Provide the [X, Y] coordinate of the cell's center where the given text is located.  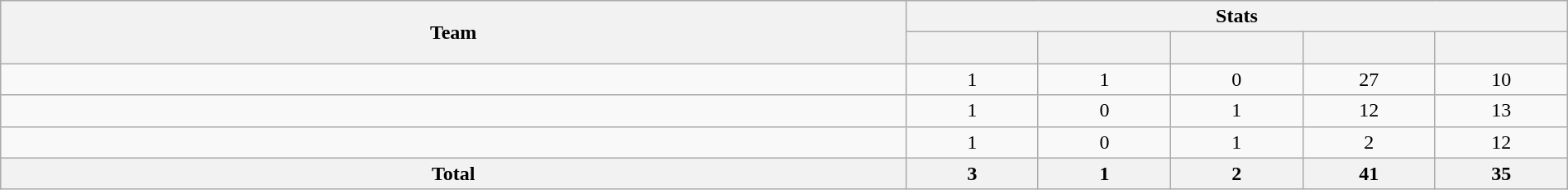
3 [973, 173]
41 [1369, 173]
Team [453, 32]
35 [1501, 173]
13 [1501, 111]
10 [1501, 79]
27 [1369, 79]
Stats [1237, 17]
Total [453, 173]
